Locate the cell with the specified text and output its [x, y] center coordinate. 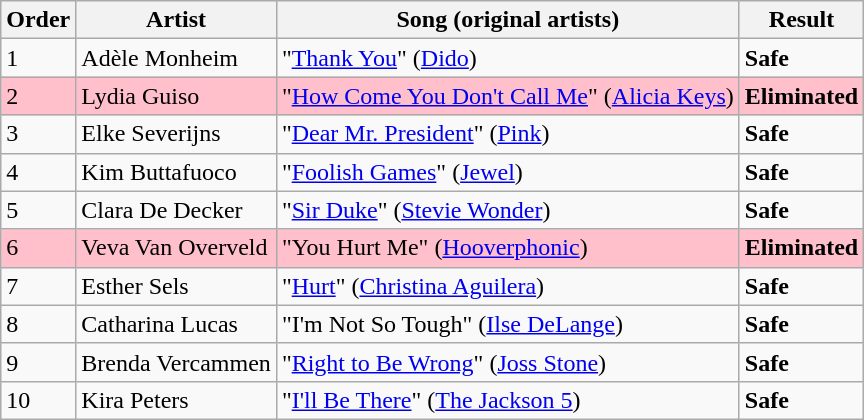
4 [38, 172]
Elke Severijns [176, 134]
Esther Sels [176, 286]
"Thank You" (Dido) [508, 58]
Brenda Vercammen [176, 362]
Lydia Guiso [176, 96]
8 [38, 324]
"I'm Not So Tough" (Ilse DeLange) [508, 324]
Catharina Lucas [176, 324]
"Foolish Games" (Jewel) [508, 172]
6 [38, 248]
5 [38, 210]
Clara De Decker [176, 210]
Artist [176, 20]
Adèle Monheim [176, 58]
Result [801, 20]
"Hurt" (Christina Aguilera) [508, 286]
"You Hurt Me" (Hooverphonic) [508, 248]
3 [38, 134]
Kim Buttafuoco [176, 172]
Song (original artists) [508, 20]
"Dear Mr. President" (Pink) [508, 134]
1 [38, 58]
"Sir Duke" (Stevie Wonder) [508, 210]
"I'll Be There" (The Jackson 5) [508, 400]
"How Come You Don't Call Me" (Alicia Keys) [508, 96]
9 [38, 362]
Veva Van Overveld [176, 248]
2 [38, 96]
10 [38, 400]
Order [38, 20]
Kira Peters [176, 400]
"Right to Be Wrong" (Joss Stone) [508, 362]
7 [38, 286]
